Provide the [x, y] coordinate of the cell's center where the given text is located.  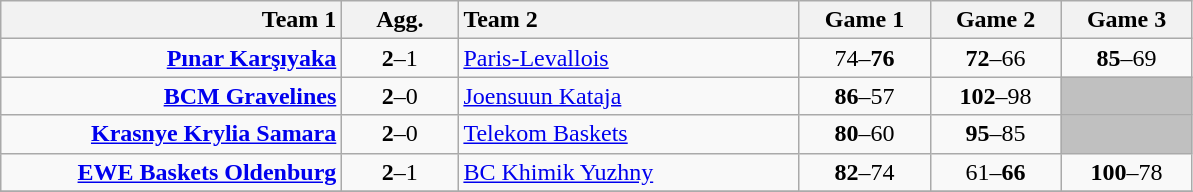
82–74 [864, 172]
BCM Gravelines [172, 96]
Team 2 [628, 20]
Paris-Levallois [628, 58]
EWE Baskets Oldenburg [172, 172]
85–69 [1126, 58]
Game 2 [996, 20]
Pınar Karşıyaka [172, 58]
61–66 [996, 172]
74–76 [864, 58]
Game 3 [1126, 20]
102–98 [996, 96]
100–78 [1126, 172]
Joensuun Kataja [628, 96]
Game 1 [864, 20]
BC Khimik Yuzhny [628, 172]
Krasnye Krylia Samara [172, 134]
95–85 [996, 134]
Telekom Baskets [628, 134]
Agg. [400, 20]
Team 1 [172, 20]
72–66 [996, 58]
86–57 [864, 96]
80–60 [864, 134]
